Provide the (X, Y) coordinate of the cell's center where the given text is located.  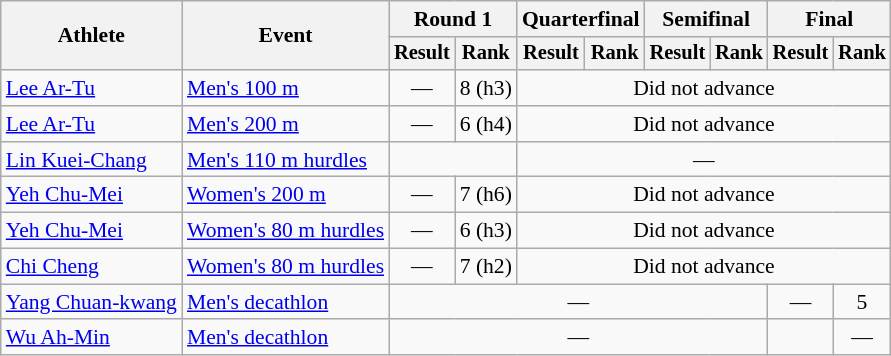
Yang Chuan-kwang (92, 302)
Women's 200 m (286, 195)
8 (h3) (486, 88)
Athlete (92, 36)
Final (830, 19)
Event (286, 36)
7 (h6) (486, 195)
Round 1 (453, 19)
Men's 110 m hurdles (286, 160)
Wu Ah-Min (92, 338)
Quarterfinal (581, 19)
Chi Cheng (92, 267)
7 (h2) (486, 267)
Lin Kuei-Chang (92, 160)
Men's 100 m (286, 88)
5 (862, 302)
Men's 200 m (286, 124)
6 (h4) (486, 124)
6 (h3) (486, 231)
Semifinal (706, 19)
